Locate the cell with the specified text and output its (X, Y) center coordinate. 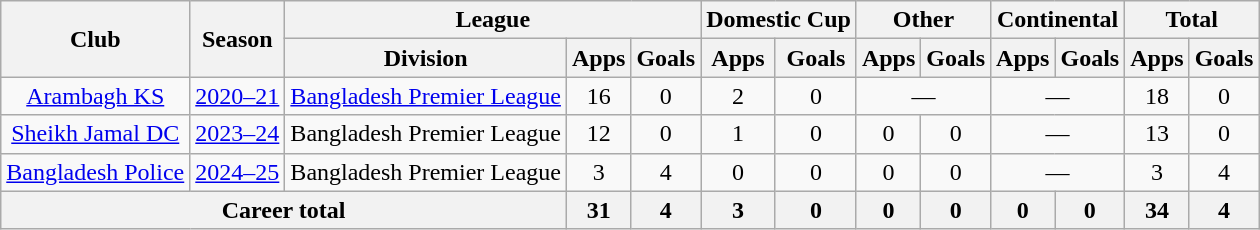
13 (1157, 134)
12 (598, 134)
31 (598, 210)
Continental (1058, 20)
Division (426, 58)
Sheikh Jamal DC (96, 134)
1 (738, 134)
Bangladesh Police (96, 172)
Total (1192, 20)
2024–25 (238, 172)
Domestic Cup (779, 20)
18 (1157, 96)
Other (923, 20)
Career total (284, 210)
Season (238, 39)
2023–24 (238, 134)
2 (738, 96)
League (493, 20)
Arambagh KS (96, 96)
Club (96, 39)
2020–21 (238, 96)
16 (598, 96)
34 (1157, 210)
